Search for the cell housing the specified text and yield its [X, Y] center coordinate. 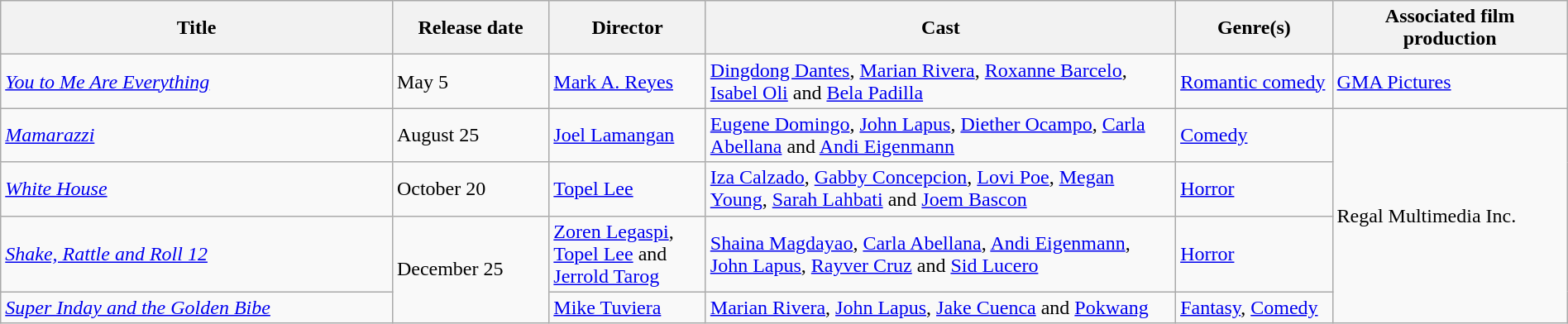
Associated film production [1450, 28]
White House [197, 188]
GMA Pictures [1450, 81]
Romantic comedy [1254, 81]
Joel Lamangan [627, 136]
Zoren Legaspi, Topel Lee and Jerrold Tarog [627, 254]
You to Me Are Everything [197, 81]
Super Inday and the Golden Bibe [197, 307]
Release date [470, 28]
Cast [940, 28]
Eugene Domingo, John Lapus, Diether Ocampo, Carla Abellana and Andi Eigenmann [940, 136]
Mamarazzi [197, 136]
Shaina Magdayao, Carla Abellana, Andi Eigenmann, John Lapus, Rayver Cruz and Sid Lucero [940, 254]
Iza Calzado, Gabby Concepcion, Lovi Poe, Megan Young, Sarah Lahbati and Joem Bascon [940, 188]
Marian Rivera, John Lapus, Jake Cuenca and Pokwang [940, 307]
Title [197, 28]
Director [627, 28]
May 5 [470, 81]
Topel Lee [627, 188]
October 20 [470, 188]
August 25 [470, 136]
December 25 [470, 269]
Regal Multimedia Inc. [1450, 216]
Shake, Rattle and Roll 12 [197, 254]
Mark A. Reyes [627, 81]
Genre(s) [1254, 28]
Mike Tuviera [627, 307]
Comedy [1254, 136]
Fantasy, Comedy [1254, 307]
Dingdong Dantes, Marian Rivera, Roxanne Barcelo, Isabel Oli and Bela Padilla [940, 81]
